Output the [X, Y] coordinate of the center of the cell containing the given text.  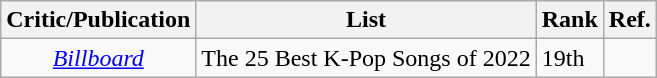
19th [570, 58]
Rank [570, 20]
Ref. [630, 20]
Billboard [98, 58]
List [366, 20]
Critic/Publication [98, 20]
The 25 Best K-Pop Songs of 2022 [366, 58]
